Determine the [X, Y] coordinate at the center of the cell enclosing the given text.  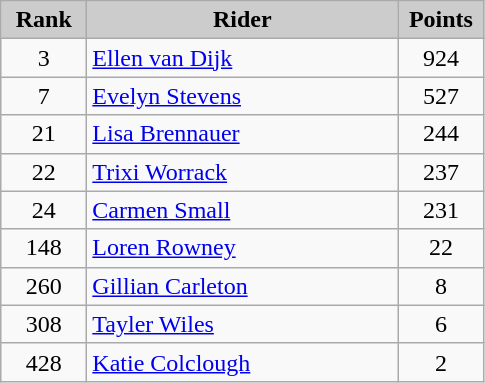
Points [441, 20]
244 [441, 134]
Tayler Wiles [242, 324]
8 [441, 286]
Rank [44, 20]
148 [44, 248]
231 [441, 210]
308 [44, 324]
428 [44, 362]
24 [44, 210]
Carmen Small [242, 210]
924 [441, 58]
6 [441, 324]
3 [44, 58]
Ellen van Dijk [242, 58]
Loren Rowney [242, 248]
Katie Colclough [242, 362]
Lisa Brennauer [242, 134]
21 [44, 134]
2 [441, 362]
527 [441, 96]
Trixi Worrack [242, 172]
Gillian Carleton [242, 286]
7 [44, 96]
Rider [242, 20]
260 [44, 286]
237 [441, 172]
Evelyn Stevens [242, 96]
